Extract the [x, y] coordinate from the center of the cell holding the provided text.  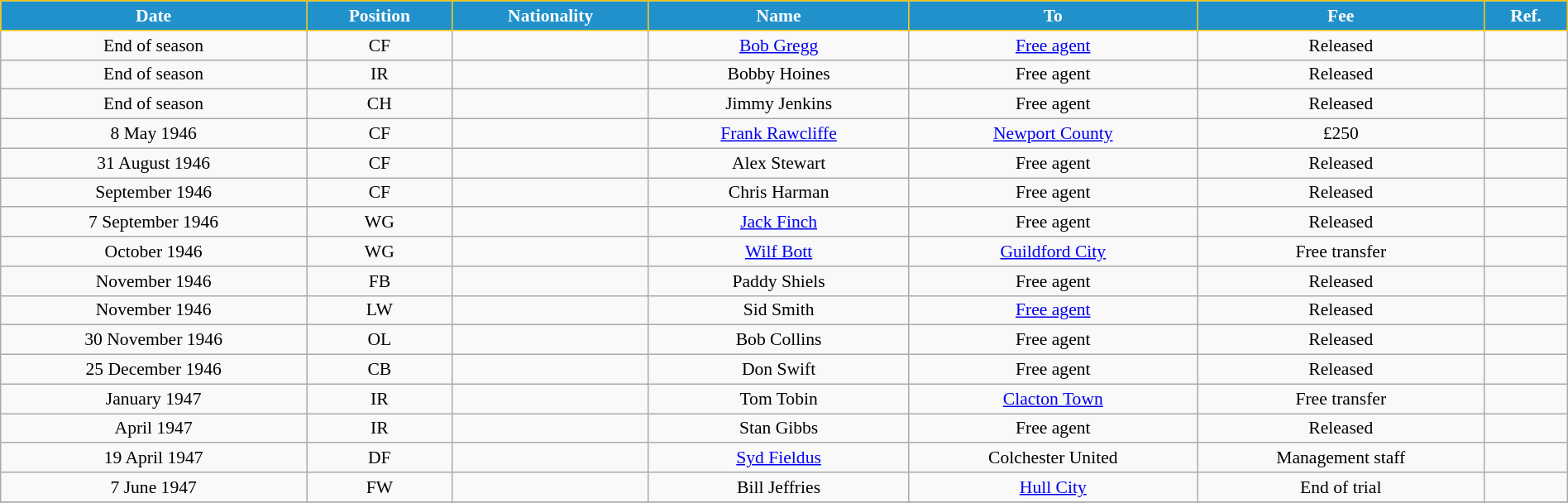
Stan Gibbs [779, 429]
October 1946 [154, 251]
7 June 1947 [154, 487]
Chris Harman [779, 193]
Fee [1341, 16]
Bill Jeffries [779, 487]
Ref. [1526, 16]
19 April 1947 [154, 458]
£250 [1341, 134]
CH [379, 104]
Name [779, 16]
Frank Rawcliffe [779, 134]
Newport County [1053, 134]
Jimmy Jenkins [779, 104]
End of trial [1341, 487]
Don Swift [779, 370]
Nationality [551, 16]
Wilf Bott [779, 251]
Tom Tobin [779, 399]
Position [379, 16]
January 1947 [154, 399]
Colchester United [1053, 458]
Guildford City [1053, 251]
DF [379, 458]
30 November 1946 [154, 340]
FW [379, 487]
Alex Stewart [779, 163]
September 1946 [154, 193]
Clacton Town [1053, 399]
April 1947 [154, 429]
To [1053, 16]
FB [379, 281]
Bob Collins [779, 340]
7 September 1946 [154, 223]
Bobby Hoines [779, 74]
31 August 1946 [154, 163]
LW [379, 310]
Paddy Shiels [779, 281]
Date [154, 16]
8 May 1946 [154, 134]
Syd Fieldus [779, 458]
CB [379, 370]
Bob Gregg [779, 46]
Management staff [1341, 458]
Hull City [1053, 487]
OL [379, 340]
Sid Smith [779, 310]
25 December 1946 [154, 370]
Jack Finch [779, 223]
